Search for the cell housing the specified text and yield its (X, Y) center coordinate. 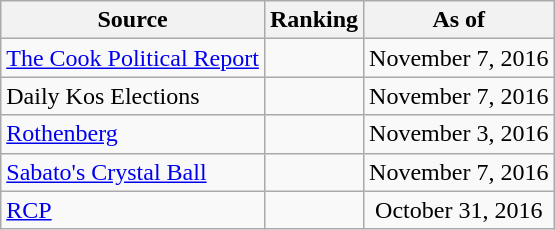
As of (459, 20)
November 3, 2016 (459, 134)
Rothenberg (133, 134)
The Cook Political Report (133, 58)
RCP (133, 210)
Sabato's Crystal Ball (133, 172)
Source (133, 20)
Daily Kos Elections (133, 96)
Ranking (314, 20)
October 31, 2016 (459, 210)
